Output the (X, Y) coordinate of the center of the cell containing the given text.  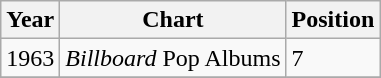
1963 (30, 58)
Position (333, 20)
Year (30, 20)
7 (333, 58)
Chart (173, 20)
Billboard Pop Albums (173, 58)
